Pinpoint the cell where the given text exists, returning its (X, Y) midpoint coordinate. 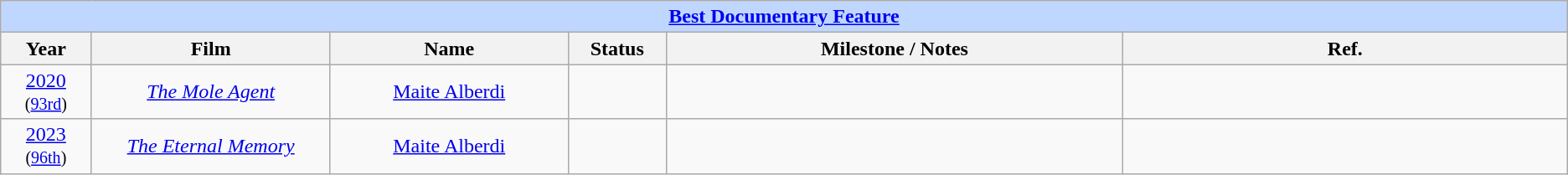
The Eternal Memory (211, 146)
Year (46, 49)
Status (616, 49)
Name (449, 49)
Ref. (1345, 49)
Film (211, 49)
2020(93rd) (46, 92)
2023(96th) (46, 146)
Best Documentary Feature (784, 17)
The Mole Agent (211, 92)
Milestone / Notes (895, 49)
